Capture the cell that displays the provided text and extract its [X, Y] central coordinate. 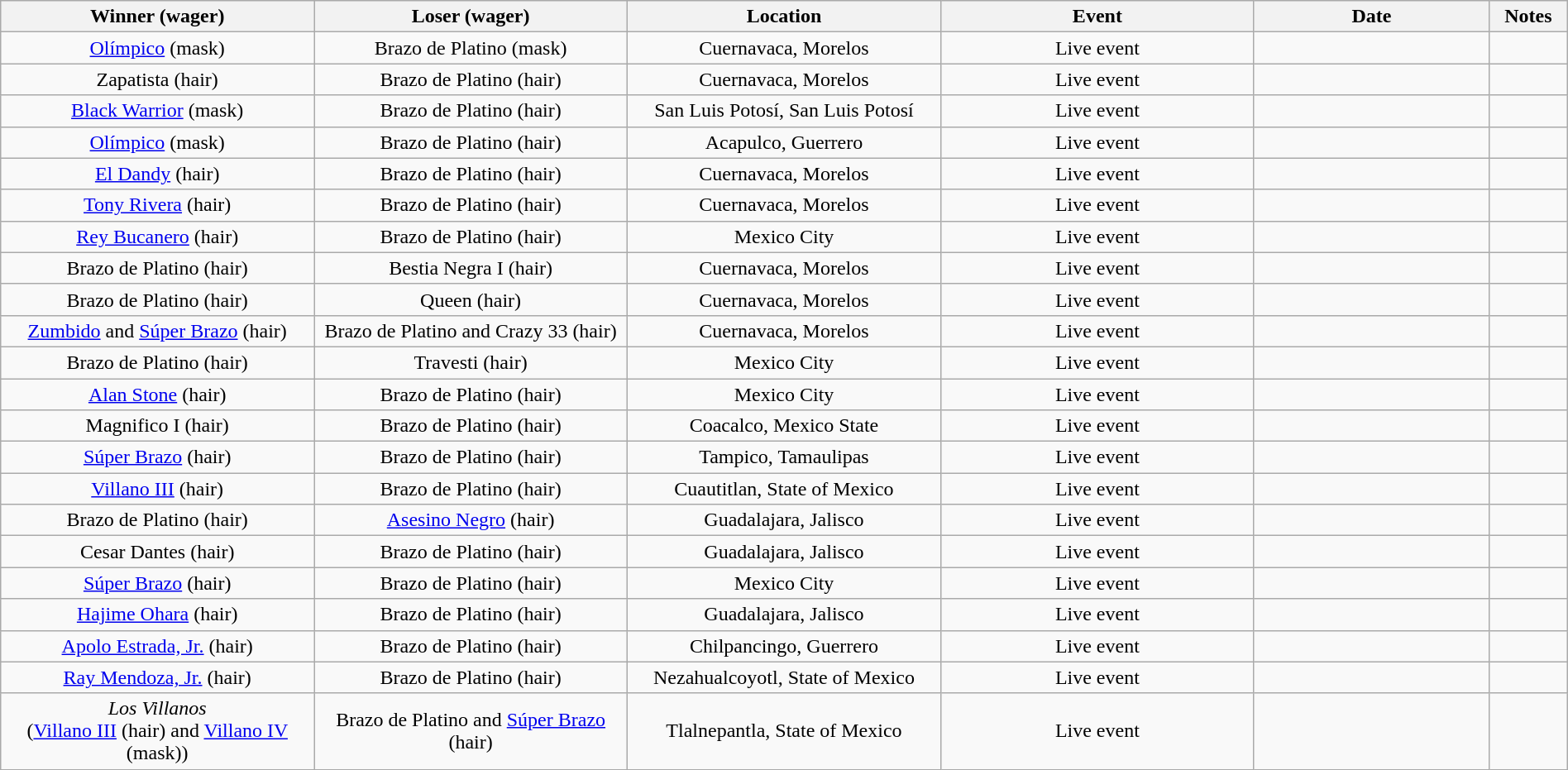
Event [1097, 17]
Location [784, 17]
Loser (wager) [471, 17]
Brazo de Platino and Súper Brazo (hair) [471, 731]
Magnifico I (hair) [157, 426]
Hajime Ohara (hair) [157, 615]
Black Warrior (mask) [157, 111]
Chilpancingo, Guerrero [784, 646]
Coacalco, Mexico State [784, 426]
Apolo Estrada, Jr. (hair) [157, 646]
Winner (wager) [157, 17]
Brazo de Platino (mask) [471, 48]
Villano III (hair) [157, 489]
Ray Mendoza, Jr. (hair) [157, 677]
Zumbido and Súper Brazo (hair) [157, 331]
Zapatista (hair) [157, 79]
Tlalnepantla, State of Mexico [784, 731]
Brazo de Platino and Crazy 33 (hair) [471, 331]
Queen (hair) [471, 299]
Cuautitlan, State of Mexico [784, 489]
Alan Stone (hair) [157, 395]
Tampico, Tamaulipas [784, 457]
Date [1371, 17]
Acapulco, Guerrero [784, 142]
Los Villanos(Villano III (hair) and Villano IV (mask)) [157, 731]
Rey Bucanero (hair) [157, 237]
Cesar Dantes (hair) [157, 552]
El Dandy (hair) [157, 174]
Bestia Negra I (hair) [471, 268]
Travesti (hair) [471, 362]
Tony Rivera (hair) [157, 205]
Nezahualcoyotl, State of Mexico [784, 677]
San Luis Potosí, San Luis Potosí [784, 111]
Asesino Negro (hair) [471, 520]
Notes [1528, 17]
